Output the [x, y] coordinate of the center of the cell containing the given text.  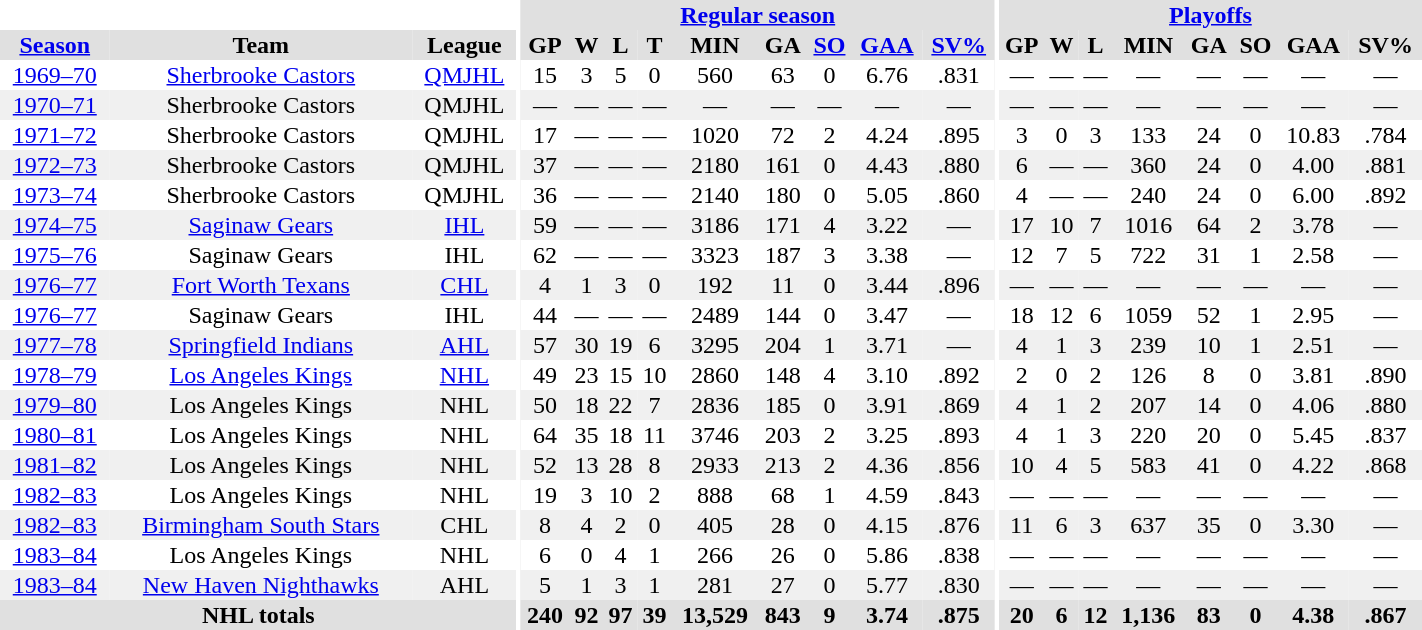
192 [714, 285]
.860 [958, 195]
1059 [1149, 315]
3.44 [888, 285]
888 [714, 495]
3.78 [1313, 225]
50 [544, 405]
.881 [1386, 165]
5.77 [888, 585]
266 [714, 555]
2.95 [1313, 315]
4.36 [888, 465]
3.81 [1313, 375]
1971–72 [55, 135]
6.00 [1313, 195]
1,136 [1149, 615]
4.59 [888, 495]
NHL totals [258, 615]
6.76 [888, 75]
92 [587, 615]
3.30 [1313, 525]
4.00 [1313, 165]
97 [620, 615]
30 [587, 345]
13 [587, 465]
1020 [714, 135]
.890 [1386, 375]
3.47 [888, 315]
.893 [958, 435]
63 [782, 75]
New Haven Nighthawks [262, 585]
37 [544, 165]
Springfield Indians [262, 345]
2140 [714, 195]
62 [544, 255]
148 [782, 375]
4.38 [1313, 615]
3.91 [888, 405]
5.45 [1313, 435]
.831 [958, 75]
187 [782, 255]
Regular season [758, 15]
1970–71 [55, 105]
Playoffs [1210, 15]
220 [1149, 435]
3.25 [888, 435]
4.43 [888, 165]
.830 [958, 585]
161 [782, 165]
2933 [714, 465]
22 [620, 405]
204 [782, 345]
3.38 [888, 255]
44 [544, 315]
2180 [714, 165]
3295 [714, 345]
27 [782, 585]
.896 [958, 285]
.843 [958, 495]
405 [714, 525]
.876 [958, 525]
14 [1208, 405]
.867 [1386, 615]
3186 [714, 225]
2489 [714, 315]
.869 [958, 405]
49 [544, 375]
.895 [958, 135]
.875 [958, 615]
1016 [1149, 225]
3746 [714, 435]
.837 [1386, 435]
239 [1149, 345]
Team [262, 45]
41 [1208, 465]
1980–81 [55, 435]
722 [1149, 255]
637 [1149, 525]
Birmingham South Stars [262, 525]
1969–70 [55, 75]
3.22 [888, 225]
144 [782, 315]
3.74 [888, 615]
4.22 [1313, 465]
.868 [1386, 465]
4.24 [888, 135]
59 [544, 225]
560 [714, 75]
9 [829, 615]
23 [587, 375]
1973–74 [55, 195]
2.58 [1313, 255]
Season [55, 45]
1972–73 [55, 165]
5.86 [888, 555]
180 [782, 195]
.784 [1386, 135]
Fort Worth Texans [262, 285]
4.06 [1313, 405]
36 [544, 195]
39 [654, 615]
583 [1149, 465]
185 [782, 405]
2.51 [1313, 345]
3.10 [888, 375]
360 [1149, 165]
203 [782, 435]
T [654, 45]
213 [782, 465]
3.71 [888, 345]
1974–75 [55, 225]
3323 [714, 255]
1981–82 [55, 465]
1975–76 [55, 255]
5.05 [888, 195]
83 [1208, 615]
.856 [958, 465]
League [464, 45]
.838 [958, 555]
1977–78 [55, 345]
2836 [714, 405]
133 [1149, 135]
281 [714, 585]
10.83 [1313, 135]
207 [1149, 405]
13,529 [714, 615]
171 [782, 225]
843 [782, 615]
126 [1149, 375]
2860 [714, 375]
4.15 [888, 525]
68 [782, 495]
1979–80 [55, 405]
1978–79 [55, 375]
31 [1208, 255]
72 [782, 135]
26 [782, 555]
57 [544, 345]
